From the cell containing the given text, extract its center point as [x, y] coordinate. 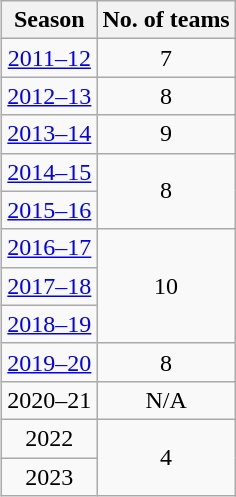
2013–14 [50, 134]
2014–15 [50, 172]
2016–17 [50, 248]
Season [50, 20]
2022 [50, 438]
N/A [166, 400]
2012–13 [50, 96]
2017–18 [50, 286]
7 [166, 58]
10 [166, 286]
2019–20 [50, 362]
2015–16 [50, 210]
2023 [50, 477]
No. of teams [166, 20]
9 [166, 134]
4 [166, 457]
2020–21 [50, 400]
2011–12 [50, 58]
2018–19 [50, 324]
